Capture the cell that displays the provided text and extract its [X, Y] central coordinate. 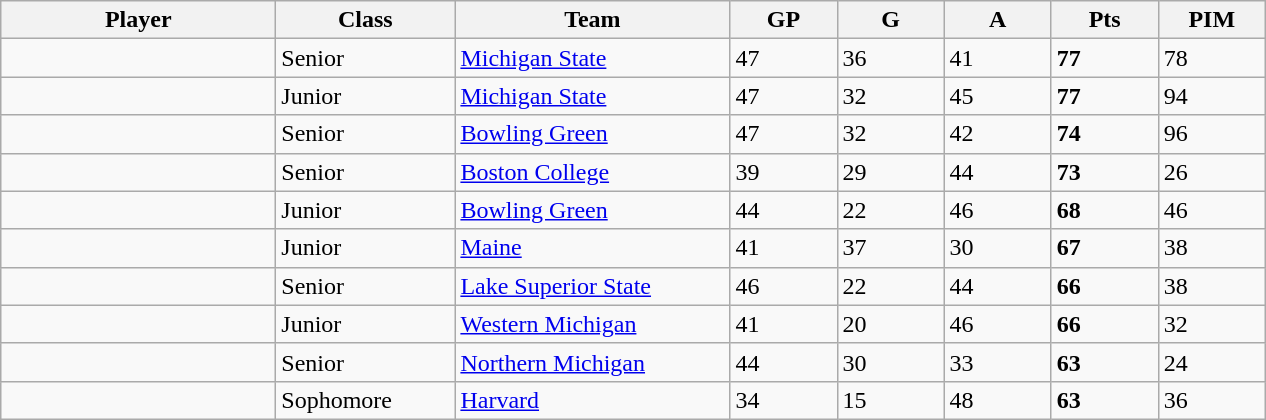
Boston College [592, 172]
PIM [1212, 20]
67 [1104, 248]
Class [366, 20]
94 [1212, 96]
39 [784, 172]
78 [1212, 58]
Lake Superior State [592, 286]
Harvard [592, 400]
34 [784, 400]
GP [784, 20]
G [890, 20]
A [998, 20]
42 [998, 134]
Player [138, 20]
29 [890, 172]
Western Michigan [592, 324]
74 [1104, 134]
45 [998, 96]
37 [890, 248]
Sophomore [366, 400]
Team [592, 20]
Northern Michigan [592, 362]
96 [1212, 134]
20 [890, 324]
48 [998, 400]
Maine [592, 248]
26 [1212, 172]
68 [1104, 210]
Pts [1104, 20]
33 [998, 362]
73 [1104, 172]
15 [890, 400]
24 [1212, 362]
